Capture the cell that displays the provided text and extract its [X, Y] central coordinate. 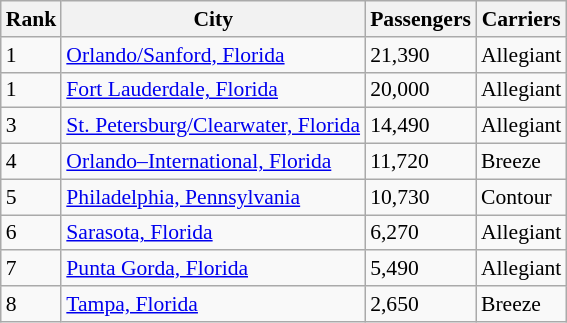
20,000 [420, 90]
2,650 [420, 304]
St. Petersburg/Clearwater, Florida [213, 126]
Rank [32, 19]
Philadelphia, Pennsylvania [213, 197]
14,490 [420, 126]
Passengers [420, 19]
8 [32, 304]
Sarasota, Florida [213, 233]
6 [32, 233]
Tampa, Florida [213, 304]
Punta Gorda, Florida [213, 269]
5 [32, 197]
6,270 [420, 233]
11,720 [420, 162]
Orlando/Sanford, Florida [213, 55]
Orlando–International, Florida [213, 162]
Carriers [521, 19]
5,490 [420, 269]
21,390 [420, 55]
Contour [521, 197]
3 [32, 126]
10,730 [420, 197]
City [213, 19]
4 [32, 162]
7 [32, 269]
Fort Lauderdale, Florida [213, 90]
